Scan for the cell matching the given text and deliver its [x, y] coordinate at center. 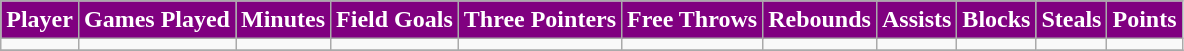
Player [40, 20]
Field Goals [395, 20]
Points [1144, 20]
Blocks [996, 20]
Three Pointers [540, 20]
Games Played [156, 20]
Free Throws [692, 20]
Minutes [284, 20]
Assists [916, 20]
Steals [1072, 20]
Rebounds [820, 20]
